Search for the cell housing the specified text and yield its [X, Y] center coordinate. 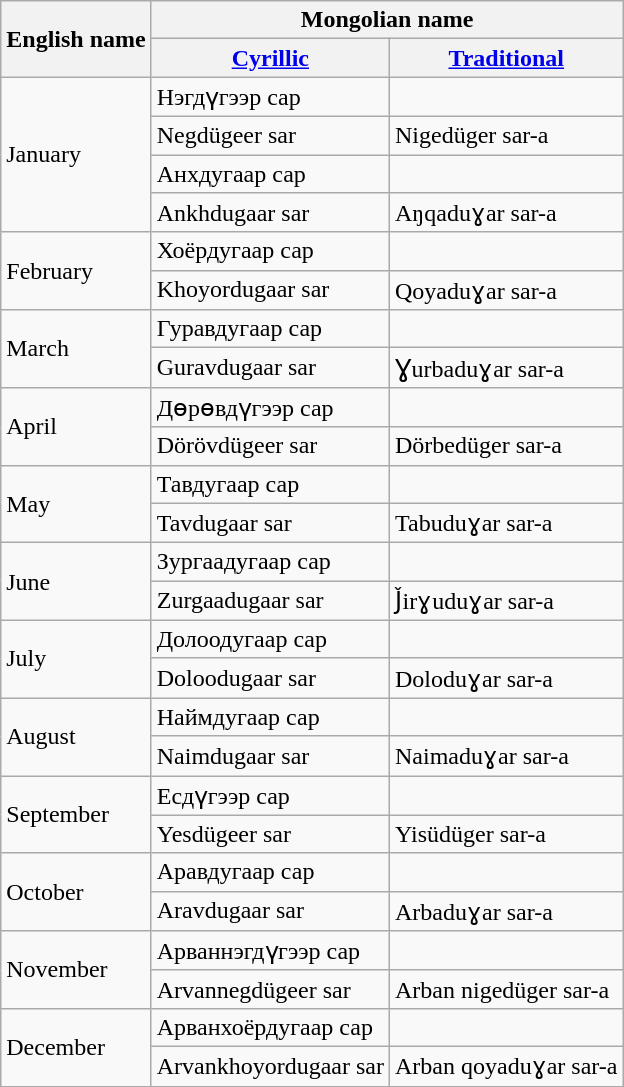
July [76, 659]
Анхдугаар сар [270, 173]
Arban qoyaduɣar sar-a [506, 1066]
August [76, 737]
February [76, 271]
Dörbedüger sar-a [506, 446]
May [76, 504]
J̌irɣuduɣar sar-a [506, 601]
Aŋqaduɣar sar-a [506, 213]
Нэгдүгээр сар [270, 97]
Mongolian name [387, 20]
Khoyordugaar sar [270, 290]
Naimdugaar sar [270, 756]
Arvannegdügeer sar [270, 989]
Ankhdugaar sar [270, 213]
Dörövdügeer sar [270, 446]
Гуравдугаар сар [270, 329]
Naimaduɣar sar-a [506, 756]
English name [76, 39]
Arbaduɣar sar-a [506, 911]
Doloduɣar sar-a [506, 678]
December [76, 1047]
Traditional [506, 58]
Ɣurbaduɣar sar-a [506, 368]
November [76, 970]
April [76, 426]
September [76, 815]
Наймдугаар сар [270, 717]
Есдүгээр сар [270, 796]
Tabuduɣar sar-a [506, 523]
Doloodugaar sar [270, 678]
Тавдугаар сар [270, 484]
March [76, 349]
Tavdugaar sar [270, 523]
January [76, 154]
Yisüdüger sar-a [506, 834]
Nigedüger sar-a [506, 135]
Aravdugaar sar [270, 911]
Долоодугаар сар [270, 639]
Arban nigedüger sar-a [506, 989]
Арванхоёрдугаар сар [270, 1027]
October [76, 892]
Guravdugaar sar [270, 368]
Зургаадугаар сар [270, 562]
Yesdügeer sar [270, 834]
June [76, 582]
Хоёрдугаар сар [270, 251]
Арваннэгдүгээр сар [270, 951]
Arvankhoyordugaar sar [270, 1066]
Аравдугаар сар [270, 872]
Cyrillic [270, 58]
Дөрөвдүгээр сар [270, 407]
Negdügeer sar [270, 135]
Qoyaduɣar sar-a [506, 290]
Zurgaadugaar sar [270, 601]
